Return [X, Y] of the center of cell containing provided text 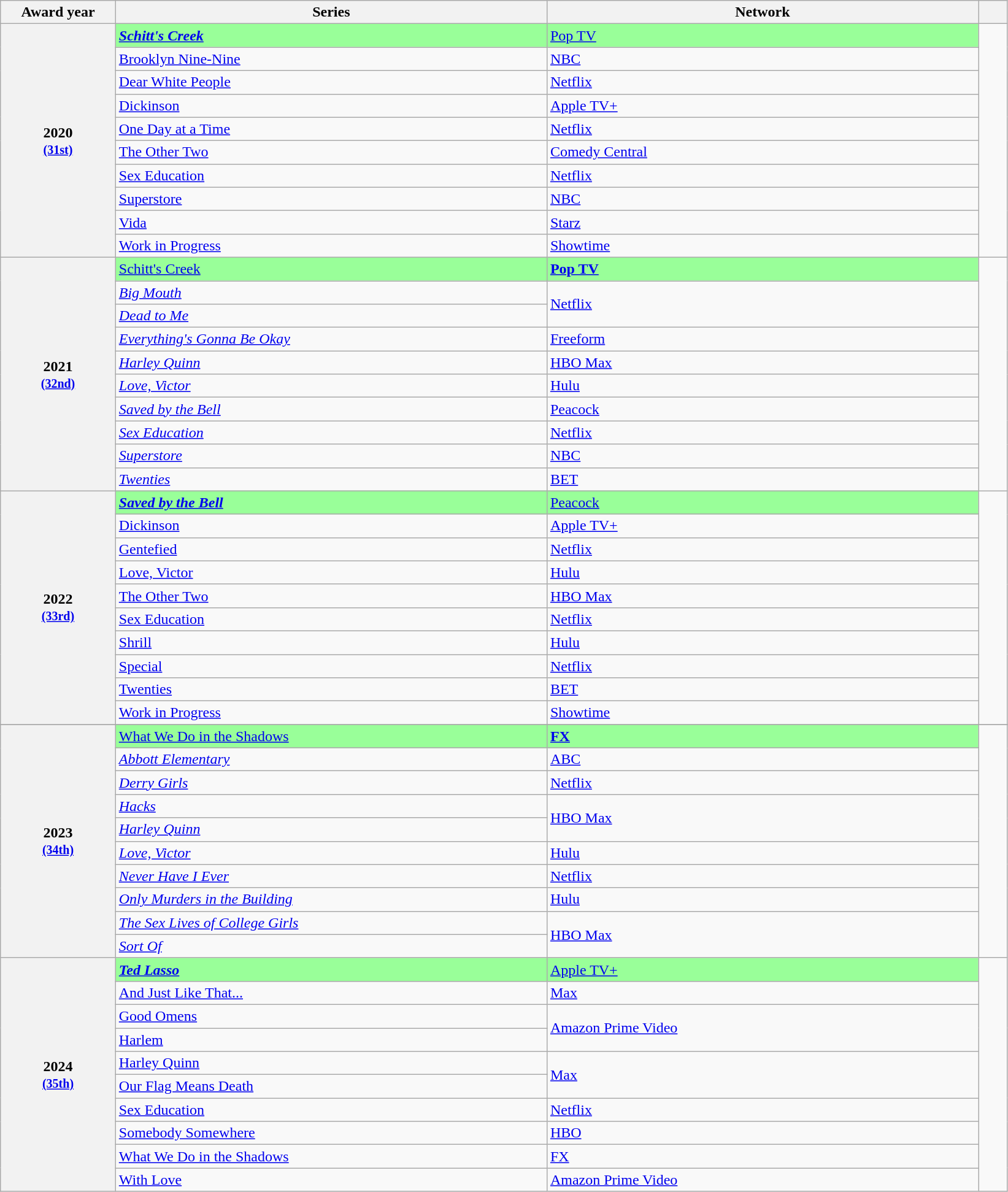
Derry Girls [331, 783]
Harlem [331, 1040]
2022(33rd) [58, 607]
Gentefied [331, 549]
Ted Lasso [331, 969]
One Day at a Time [331, 129]
Hacks [331, 806]
Shrill [331, 642]
Our Flag Means Death [331, 1086]
2021(32nd) [58, 374]
2023(34th) [58, 842]
Never Have I Ever [331, 876]
Special [331, 666]
Network [762, 12]
Dear White People [331, 82]
Brooklyn Nine-Nine [331, 59]
Abbott Elementary [331, 759]
Everything's Gonna Be Okay [331, 339]
Comedy Central [762, 152]
Only Murders in the Building [331, 899]
With Love [331, 1180]
HBO [762, 1133]
Starz [762, 222]
Good Omens [331, 1016]
Vida [331, 222]
2020(31st) [58, 141]
Dead to Me [331, 316]
Award year [58, 12]
Big Mouth [331, 293]
Somebody Somewhere [331, 1133]
2024(35th) [58, 1075]
Series [331, 12]
Sort Of [331, 946]
And Just Like That... [331, 993]
ABC [762, 759]
The Sex Lives of College Girls [331, 923]
Freeform [762, 339]
